Return the [X, Y] coordinate for the center point of the cell that contains the specified text.  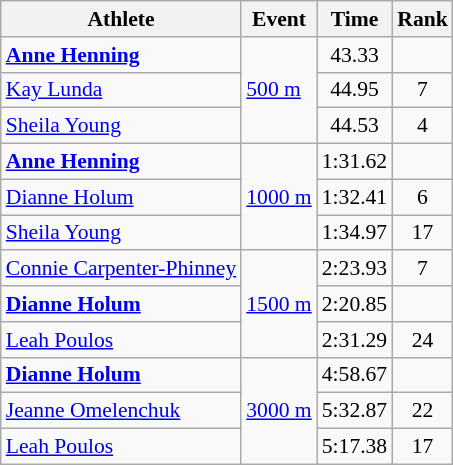
Jeanne Omelenchuk [121, 411]
1:31.62 [354, 162]
2:31.29 [354, 340]
5:32.87 [354, 411]
Athlete [121, 19]
1500 m [278, 304]
2:23.93 [354, 269]
6 [422, 197]
Kay Lunda [121, 90]
4:58.67 [354, 375]
Rank [422, 19]
44.95 [354, 90]
4 [422, 126]
2:20.85 [354, 304]
22 [422, 411]
5:17.38 [354, 447]
44.53 [354, 126]
43.33 [354, 55]
1:32.41 [354, 197]
Time [354, 19]
1:34.97 [354, 233]
1000 m [278, 198]
24 [422, 340]
Event [278, 19]
500 m [278, 90]
Connie Carpenter-Phinney [121, 269]
3000 m [278, 410]
